Output the (X, Y) coordinate of the center of the cell containing the given text.  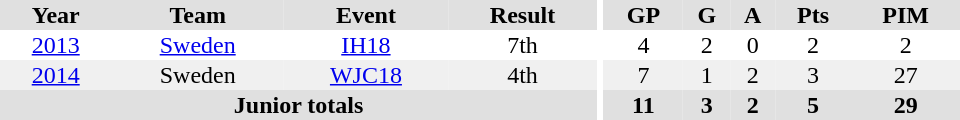
A (752, 15)
Junior totals (298, 105)
4 (644, 45)
Team (198, 15)
4th (522, 75)
2013 (56, 45)
7 (644, 75)
1 (706, 75)
Year (56, 15)
Result (522, 15)
29 (906, 105)
2014 (56, 75)
G (706, 15)
PIM (906, 15)
Event (366, 15)
Pts (813, 15)
5 (813, 105)
IH18 (366, 45)
7th (522, 45)
0 (752, 45)
WJC18 (366, 75)
GP (644, 15)
11 (644, 105)
27 (906, 75)
